Output the (X, Y) coordinate of the center of the cell containing the given text.  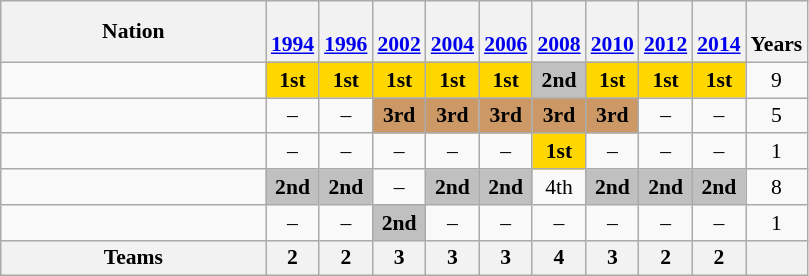
Nation (134, 32)
8 (777, 187)
2012 (666, 32)
Years (777, 32)
2010 (612, 32)
2002 (398, 32)
4th (558, 187)
Teams (134, 258)
1996 (346, 32)
2014 (718, 32)
5 (777, 116)
4 (558, 258)
9 (777, 80)
2006 (506, 32)
2004 (452, 32)
1994 (292, 32)
2008 (558, 32)
